Locate the cell with the specified text and output its [x, y] center coordinate. 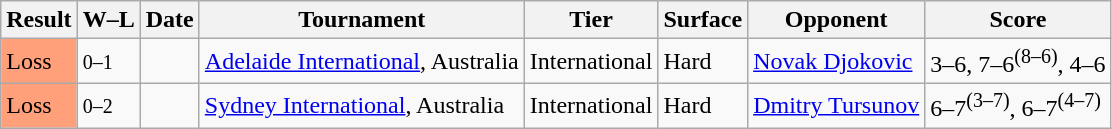
Dmitry Tursunov [836, 106]
Result [39, 20]
Sydney International, Australia [362, 106]
Novak Djokovic [836, 62]
W–L [108, 20]
Surface [703, 20]
0–1 [108, 62]
Date [170, 20]
6–7(3–7), 6–7(4–7) [1018, 106]
0–2 [108, 106]
Adelaide International, Australia [362, 62]
Opponent [836, 20]
Tier [591, 20]
Score [1018, 20]
Tournament [362, 20]
3–6, 7–6(8–6), 4–6 [1018, 62]
